From the cell containing the given text, extract its center point as (X, Y) coordinate. 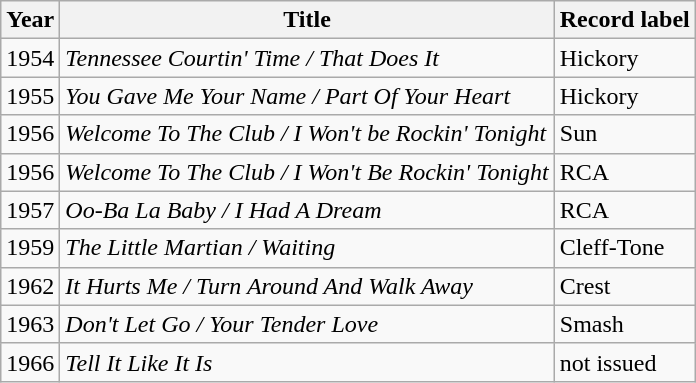
1963 (30, 324)
The Little Martian / Waiting (307, 248)
It Hurts Me / Turn Around And Walk Away (307, 286)
Sun (624, 134)
1959 (30, 248)
Oo-Ba La Baby / I Had A Dream (307, 210)
not issued (624, 362)
1962 (30, 286)
Crest (624, 286)
Year (30, 20)
Tell It Like It Is (307, 362)
Smash (624, 324)
Title (307, 20)
1955 (30, 96)
Record label (624, 20)
Cleff-Tone (624, 248)
Tennessee Courtin' Time / That Does It (307, 58)
1954 (30, 58)
Don't Let Go / Your Tender Love (307, 324)
You Gave Me Your Name / Part Of Your Heart (307, 96)
1957 (30, 210)
1966 (30, 362)
Welcome To The Club / I Won't Be Rockin' Tonight (307, 172)
Welcome To The Club / I Won't be Rockin' Tonight (307, 134)
